Scan for the cell matching the given text and deliver its [X, Y] coordinate at center. 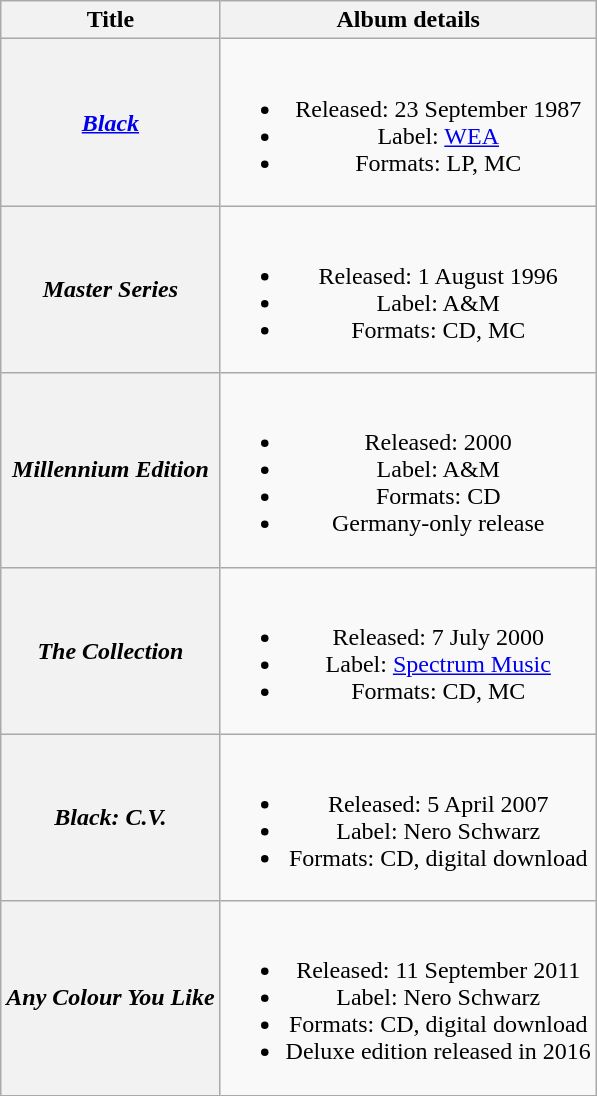
Album details [408, 20]
Title [110, 20]
The Collection [110, 650]
Black [110, 122]
Released: 2000Label: A&MFormats: CDGermany-only release [408, 470]
Any Colour You Like [110, 998]
Released: 23 September 1987Label: WEAFormats: LP, MC [408, 122]
Released: 5 April 2007Label: Nero SchwarzFormats: CD, digital download [408, 818]
Black: C.V. [110, 818]
Released: 1 August 1996Label: A&MFormats: CD, MC [408, 290]
Released: 7 July 2000Label: Spectrum MusicFormats: CD, MC [408, 650]
Master Series [110, 290]
Millennium Edition [110, 470]
Released: 11 September 2011Label: Nero SchwarzFormats: CD, digital downloadDeluxe edition released in 2016 [408, 998]
